For the text-containing cell, return its midpoint in [X, Y] coordinate format. 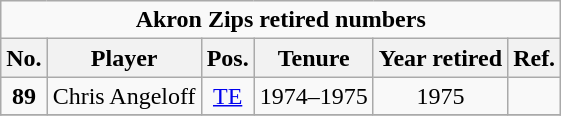
1975 [440, 96]
Chris Angeloff [124, 96]
Pos. [228, 58]
89 [24, 96]
TE [228, 96]
1974–1975 [314, 96]
Player [124, 58]
No. [24, 58]
Ref. [534, 58]
Tenure [314, 58]
Akron Zips retired numbers [281, 20]
Year retired [440, 58]
